Find where the given text appears and provide that cell's center as (x, y) coordinate. 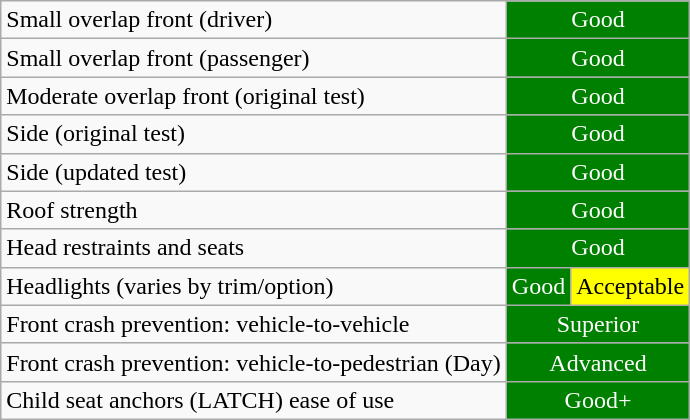
Roof strength (254, 210)
Acceptable (630, 286)
Head restraints and seats (254, 248)
Front crash prevention: vehicle-to-pedestrian (Day) (254, 362)
Side (updated test) (254, 172)
Side (original test) (254, 134)
Good+ (598, 400)
Front crash prevention: vehicle-to-vehicle (254, 324)
Small overlap front (passenger) (254, 58)
Superior (598, 324)
Advanced (598, 362)
Child seat anchors (LATCH) ease of use (254, 400)
Moderate overlap front (original test) (254, 96)
Headlights (varies by trim/option) (254, 286)
Small overlap front (driver) (254, 20)
